Return the (X, Y) coordinate for the center point of the cell that contains the specified text.  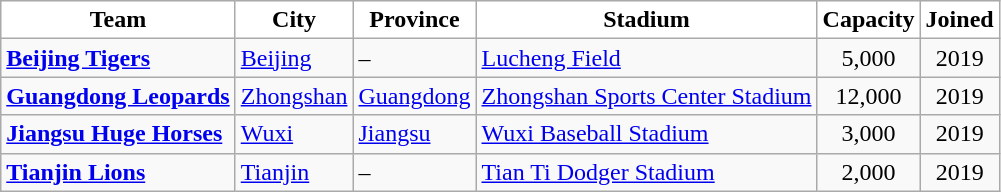
Guangdong (414, 96)
Beijing (294, 58)
Zhongshan Sports Center Stadium (646, 96)
Guangdong Leopards (118, 96)
Lucheng Field (646, 58)
Tian Ti Dodger Stadium (646, 172)
Jiangsu (414, 134)
Tianjin (294, 172)
Jiangsu Huge Horses (118, 134)
Stadium (646, 20)
Capacity (868, 20)
Wuxi Baseball Stadium (646, 134)
3,000 (868, 134)
Province (414, 20)
Beijing Tigers (118, 58)
City (294, 20)
5,000 (868, 58)
Zhongshan (294, 96)
2,000 (868, 172)
Tianjin Lions (118, 172)
Joined (960, 20)
Team (118, 20)
12,000 (868, 96)
Wuxi (294, 134)
